Scan for the cell matching the given text and deliver its [X, Y] coordinate at center. 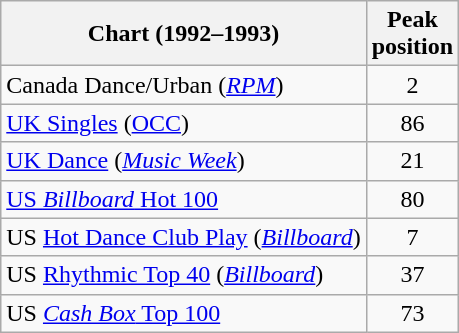
7 [412, 237]
Canada Dance/Urban (RPM) [184, 85]
2 [412, 85]
US Hot Dance Club Play (Billboard) [184, 237]
Chart (1992–1993) [184, 34]
Peakposition [412, 34]
21 [412, 161]
UK Dance (Music Week) [184, 161]
US Billboard Hot 100 [184, 199]
UK Singles (OCC) [184, 123]
37 [412, 275]
80 [412, 199]
73 [412, 313]
86 [412, 123]
US Cash Box Top 100 [184, 313]
US Rhythmic Top 40 (Billboard) [184, 275]
